From the cell containing the given text, extract its center point as (X, Y) coordinate. 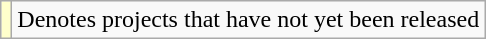
Denotes projects that have not yet been released (248, 20)
